From the cell containing the given text, extract its center point as [X, Y] coordinate. 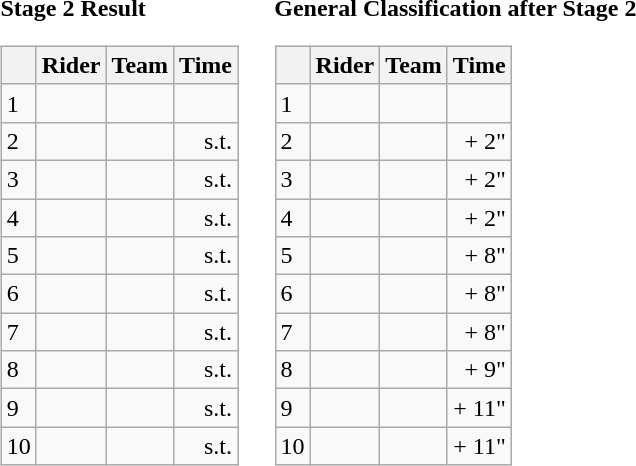
+ 9" [479, 370]
